Pinpoint the cell where the given text exists, returning its (X, Y) midpoint coordinate. 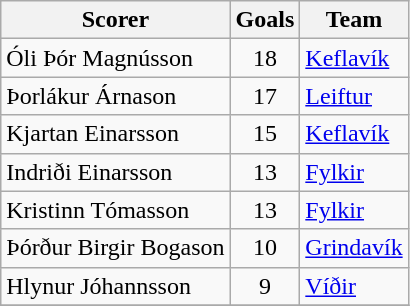
Leiftur (354, 96)
Kjartan Einarsson (116, 134)
9 (265, 286)
Þórður Birgir Bogason (116, 248)
Team (354, 20)
Óli Þór Magnússon (116, 58)
10 (265, 248)
Þorlákur Árnason (116, 96)
18 (265, 58)
Scorer (116, 20)
Goals (265, 20)
Hlynur Jóhannsson (116, 286)
Grindavík (354, 248)
15 (265, 134)
Víðir (354, 286)
Kristinn Tómasson (116, 210)
17 (265, 96)
Indriði Einarsson (116, 172)
